For the text-containing cell, return its midpoint in (x, y) coordinate format. 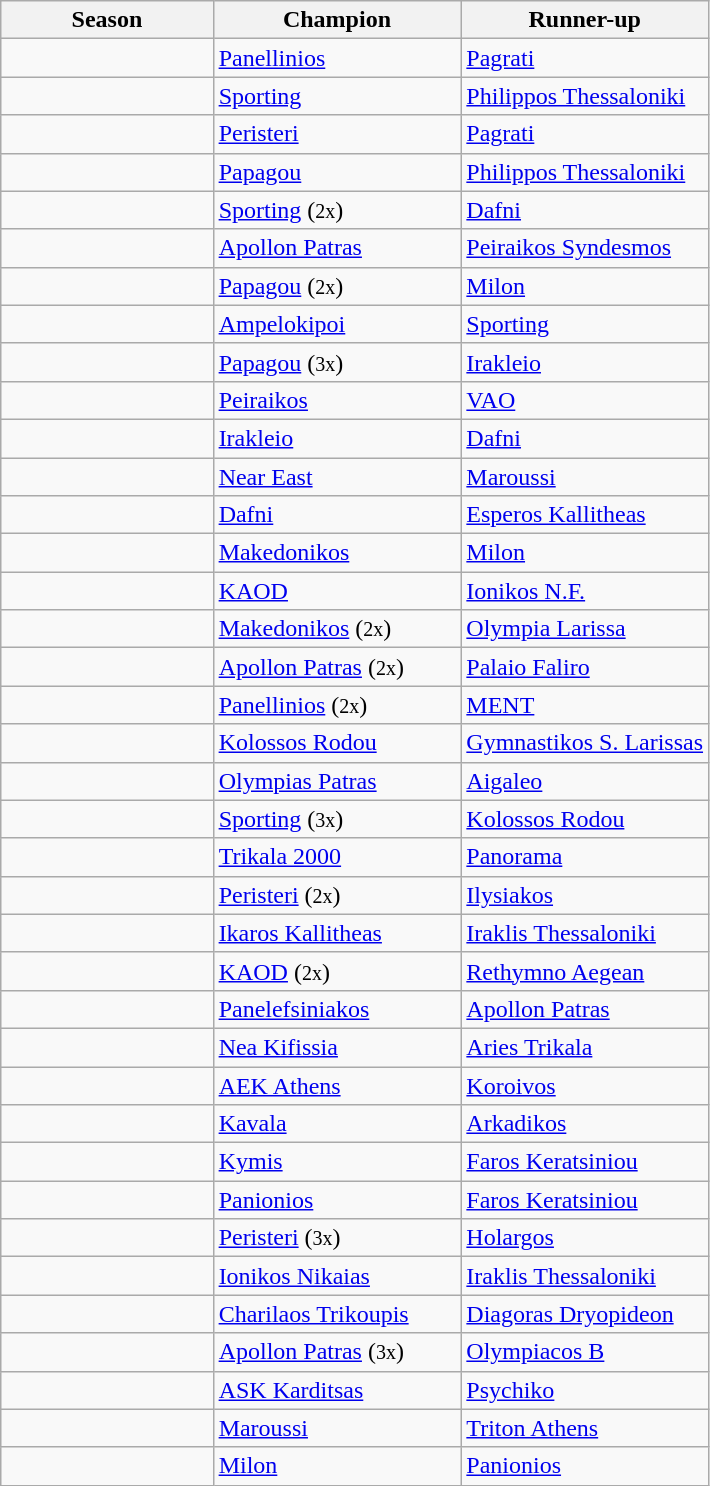
Apollon Patras (2x) (337, 667)
Peristeri (337, 134)
Diagoras Dryopideon (585, 1314)
Papagou (2x) (337, 286)
Panorama (585, 857)
Olympiacos B (585, 1352)
KAOD (2x) (337, 971)
Olympia Larissa (585, 629)
Champion (337, 20)
Peiraikos (337, 400)
Koroivos (585, 1085)
Triton Athens (585, 1428)
Panelefsiniakos (337, 1009)
Ikaros Kallitheas (337, 933)
Makedonikos (2x) (337, 629)
Ionikos Nikaias (337, 1276)
Arkadikos (585, 1124)
Kavala (337, 1124)
ASK Karditsas (337, 1390)
Ionikos N.F. (585, 591)
Panellinios (337, 58)
Peristeri (2x) (337, 895)
Runner-up (585, 20)
Charilaos Trikoupis (337, 1314)
VAO (585, 400)
Psychiko (585, 1390)
Peristeri (3x) (337, 1238)
Ilysiakos (585, 895)
MENT (585, 705)
Esperos Kallitheas (585, 515)
Apollon Patras (3x) (337, 1352)
Peiraikos Syndesmos (585, 248)
Kymis (337, 1162)
Gymnastikos S. Larissas (585, 743)
Aigaleo (585, 781)
Near East (337, 477)
Sporting (2x) (337, 210)
Papagou (337, 172)
Panellinios (2x) (337, 705)
Palaio Faliro (585, 667)
Aries Trikala (585, 1047)
Papagou (3x) (337, 362)
Sporting (3x) (337, 819)
Ampelokipoi (337, 324)
AEK Athens (337, 1085)
Makedonikos (337, 553)
Trikala 2000 (337, 857)
Nea Kifissia (337, 1047)
Holargos (585, 1238)
KAOD (337, 591)
Rethymno Aegean (585, 971)
Season (107, 20)
Olympias Patras (337, 781)
